Identify which cell holds the provided text, then report its [x, y] central coordinate. 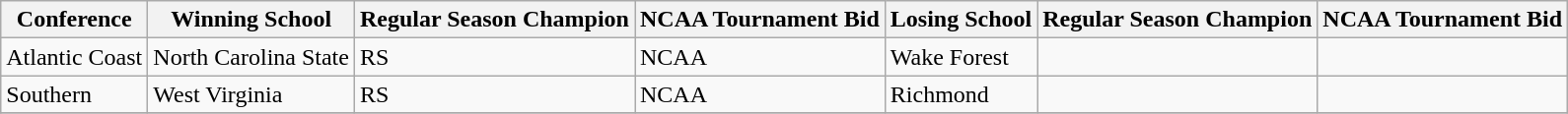
Richmond [961, 94]
Winning School [251, 20]
North Carolina State [251, 57]
Losing School [961, 20]
West Virginia [251, 94]
Wake Forest [961, 57]
Atlantic Coast [75, 57]
Conference [75, 20]
Southern [75, 94]
